Determine the (X, Y) coordinate at the center of the cell enclosing the given text.  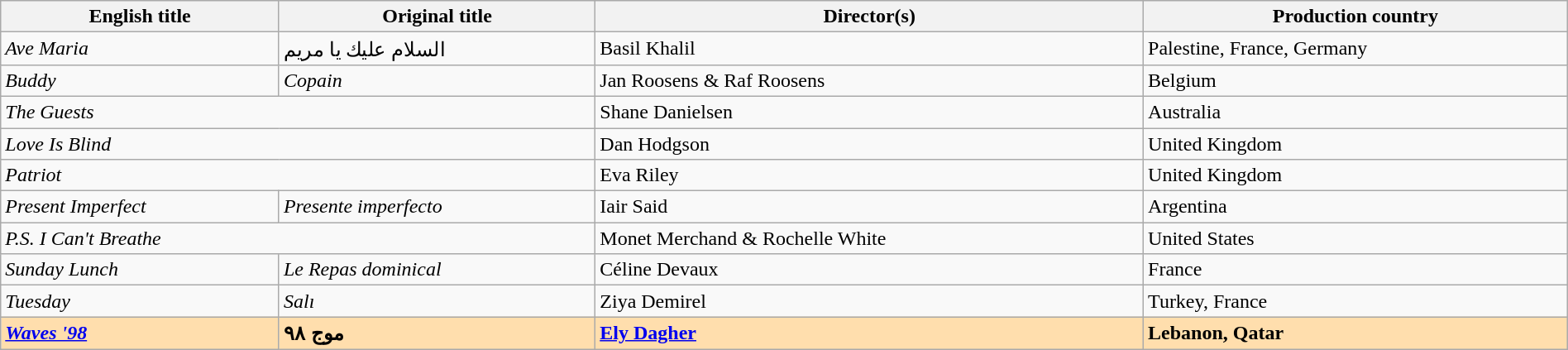
Le Repas dominical (437, 270)
Patriot (298, 175)
Presente imperfecto (437, 207)
Monet Merchand & Rochelle White (870, 238)
Waves '98 (141, 333)
موج ٩٨ (437, 333)
Dan Hodgson (870, 143)
The Guests (298, 112)
Buddy (141, 80)
Ely Dagher (870, 333)
Argentina (1356, 207)
Present Imperfect (141, 207)
Copain (437, 80)
Turkey, France (1356, 301)
Love Is Blind (298, 143)
Australia (1356, 112)
English title (141, 17)
Lebanon, Qatar (1356, 333)
Sunday Lunch (141, 270)
Production country (1356, 17)
Director(s) (870, 17)
Palestine, France, Germany (1356, 49)
Shane Danielsen (870, 112)
Salı (437, 301)
Original title (437, 17)
Iair Said (870, 207)
Tuesday (141, 301)
Belgium (1356, 80)
P.S. I Can't Breathe (298, 238)
Basil Khalil (870, 49)
Ziya Demirel (870, 301)
Céline Devaux (870, 270)
Eva Riley (870, 175)
France (1356, 270)
United States (1356, 238)
Ave Maria (141, 49)
Jan Roosens & Raf Roosens (870, 80)
السلام عليك يا مريم (437, 49)
